Locate the cell with the specified text and output its (X, Y) center coordinate. 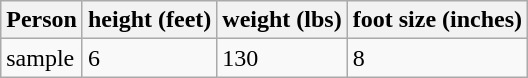
height (feet) (149, 20)
6 (149, 58)
Person (42, 20)
sample (42, 58)
130 (282, 58)
weight (lbs) (282, 20)
8 (437, 58)
foot size (inches) (437, 20)
